Search for the cell housing the specified text and yield its (X, Y) center coordinate. 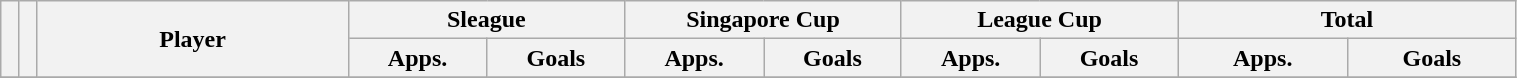
Singapore Cup (764, 20)
Sleague (486, 20)
Total (1347, 20)
League Cup (1040, 20)
Player (192, 39)
